Return [x, y] of the center of cell containing provided text 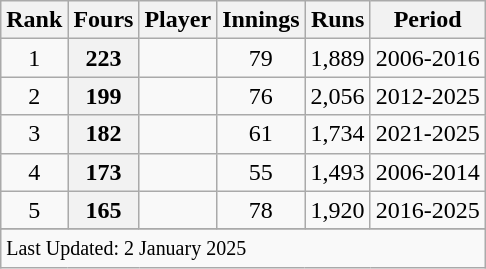
1,920 [338, 210]
Runs [338, 20]
2 [34, 96]
199 [104, 96]
1,493 [338, 172]
2021-2025 [428, 134]
4 [34, 172]
Last Updated: 2 January 2025 [243, 248]
2016-2025 [428, 210]
165 [104, 210]
Innings [261, 20]
2006-2016 [428, 58]
1,889 [338, 58]
2006-2014 [428, 172]
79 [261, 58]
1 [34, 58]
182 [104, 134]
61 [261, 134]
Fours [104, 20]
2,056 [338, 96]
76 [261, 96]
Rank [34, 20]
55 [261, 172]
3 [34, 134]
223 [104, 58]
5 [34, 210]
173 [104, 172]
2012-2025 [428, 96]
1,734 [338, 134]
Player [178, 20]
Period [428, 20]
78 [261, 210]
